Search for the cell housing the specified text and yield its [x, y] center coordinate. 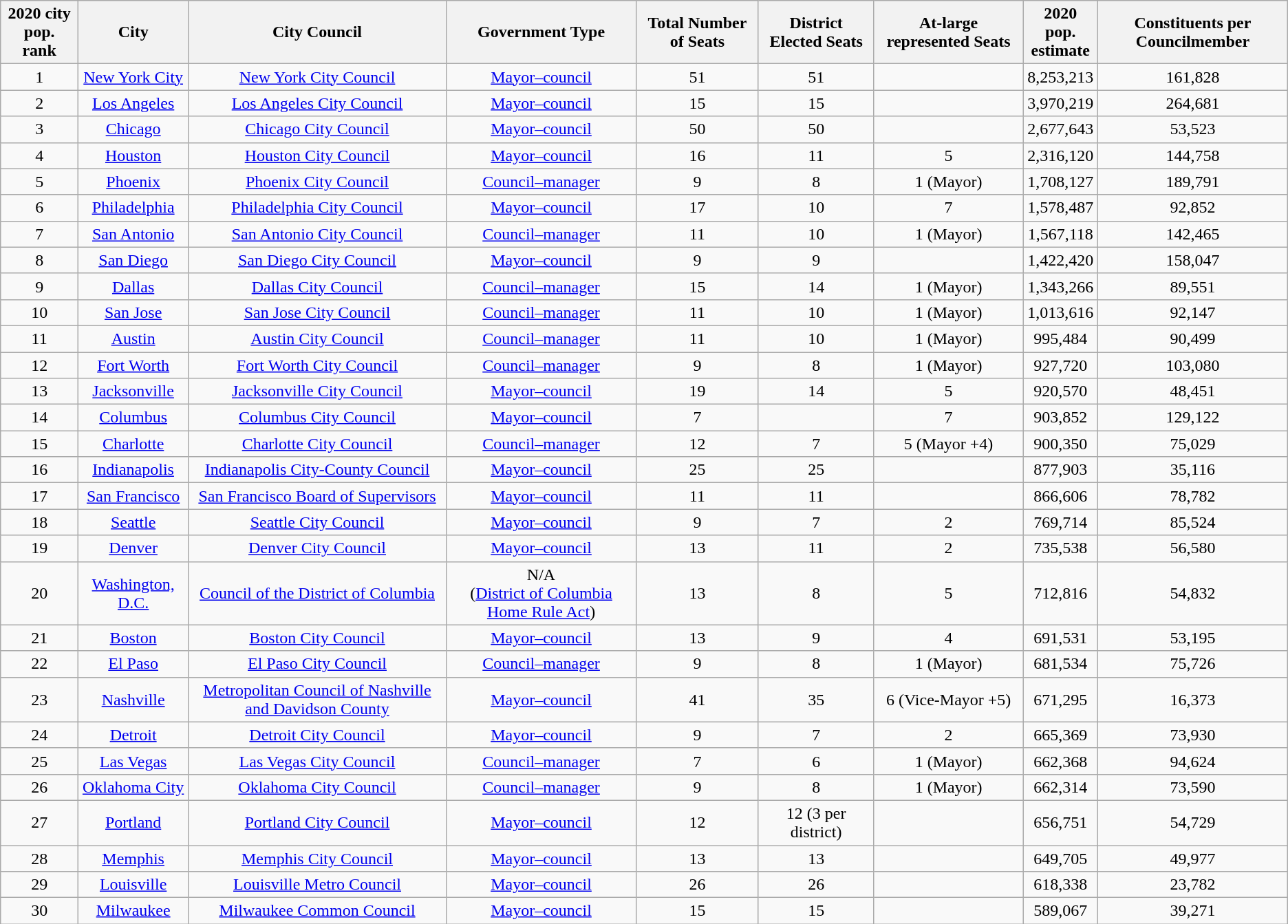
769,714 [1061, 522]
Los Angeles City Council [318, 103]
877,903 [1061, 470]
Houston City Council [318, 155]
Columbus [133, 418]
Denver City Council [318, 548]
90,499 [1193, 339]
20 [40, 593]
Chicago [133, 129]
1,343,266 [1061, 286]
30 [40, 911]
73,590 [1193, 787]
Louisville [133, 885]
656,751 [1061, 823]
San Francisco Board of Supervisors [318, 496]
Austin City Council [318, 339]
Portland City Council [318, 823]
54,832 [1193, 593]
1,013,616 [1061, 312]
681,534 [1061, 664]
Boston City Council [318, 638]
Seattle [133, 522]
Columbus City Council [318, 418]
75,029 [1193, 444]
Charlotte City Council [318, 444]
649,705 [1061, 858]
San Antonio [133, 234]
1,578,487 [1061, 208]
Jacksonville [133, 391]
Dallas City Council [318, 286]
23 [40, 699]
Oklahoma City Council [318, 787]
665,369 [1061, 735]
Phoenix [133, 182]
1 [40, 77]
662,368 [1061, 761]
94,624 [1193, 761]
1,567,118 [1061, 234]
618,338 [1061, 885]
89,551 [1193, 286]
8,253,213 [1061, 77]
3 [40, 129]
29 [40, 885]
920,570 [1061, 391]
27 [40, 823]
78,782 [1193, 496]
73,930 [1193, 735]
Austin [133, 339]
24 [40, 735]
Philadelphia City Council [318, 208]
53,523 [1193, 129]
San Jose [133, 312]
662,314 [1061, 787]
900,350 [1061, 444]
Philadelphia [133, 208]
92,852 [1193, 208]
144,758 [1193, 155]
927,720 [1061, 365]
6 (Vice-Mayor +5) [948, 699]
Las Vegas [133, 761]
Nashville [133, 699]
N/A(District of Columbia Home Rule Act) [541, 593]
2020 pop.estimate [1061, 32]
Washington, D.C. [133, 593]
161,828 [1193, 77]
12 (3 per district) [816, 823]
San Diego [133, 260]
Detroit [133, 735]
Phoenix City Council [318, 182]
Seattle City Council [318, 522]
35,116 [1193, 470]
Total Number of Seats [698, 32]
Government Type [541, 32]
1,422,420 [1061, 260]
589,067 [1061, 911]
75,726 [1193, 664]
18 [40, 522]
866,606 [1061, 496]
Indianapolis City-County Council [318, 470]
103,080 [1193, 365]
48,451 [1193, 391]
16,373 [1193, 699]
671,295 [1061, 699]
San Francisco [133, 496]
691,531 [1061, 638]
Charlotte [133, 444]
San Jose City Council [318, 312]
189,791 [1193, 182]
Milwaukee Common Council [318, 911]
2,677,643 [1061, 129]
Las Vegas City Council [318, 761]
41 [698, 699]
Jacksonville City Council [318, 391]
3,970,219 [1061, 103]
158,047 [1193, 260]
Milwaukee [133, 911]
At-large represented Seats [948, 32]
735,538 [1061, 548]
995,484 [1061, 339]
85,524 [1193, 522]
Indianapolis [133, 470]
39,271 [1193, 911]
Council of the District of Columbia [318, 593]
Constituents per Councilmember [1193, 32]
Chicago City Council [318, 129]
New York City Council [318, 77]
Fort Worth City Council [318, 365]
35 [816, 699]
Memphis [133, 858]
28 [40, 858]
903,852 [1061, 418]
City [133, 32]
21 [40, 638]
49,977 [1193, 858]
El Paso [133, 664]
712,816 [1061, 593]
Metropolitan Council of Nashville and Davidson County [318, 699]
54,729 [1193, 823]
23,782 [1193, 885]
53,195 [1193, 638]
264,681 [1193, 103]
5 (Mayor +4) [948, 444]
2020 city pop.rank [40, 32]
Oklahoma City [133, 787]
New York City [133, 77]
Houston [133, 155]
Los Angeles [133, 103]
Dallas [133, 286]
2,316,120 [1061, 155]
District Elected Seats [816, 32]
Portland [133, 823]
Detroit City Council [318, 735]
San Antonio City Council [318, 234]
22 [40, 664]
San Diego City Council [318, 260]
Boston [133, 638]
56,580 [1193, 548]
Denver [133, 548]
City Council [318, 32]
Memphis City Council [318, 858]
Louisville Metro Council [318, 885]
92,147 [1193, 312]
Fort Worth [133, 365]
1,708,127 [1061, 182]
129,122 [1193, 418]
El Paso City Council [318, 664]
142,465 [1193, 234]
